Output the [x, y] coordinate of the center of the cell containing the given text.  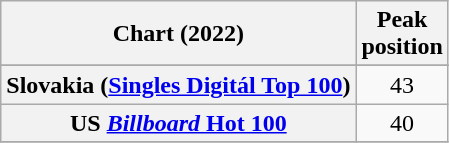
Slovakia (Singles Digitál Top 100) [178, 85]
Chart (2022) [178, 34]
Peakposition [402, 34]
US Billboard Hot 100 [178, 123]
43 [402, 85]
40 [402, 123]
